Return the (X, Y) coordinate for the center point of the cell that contains the specified text.  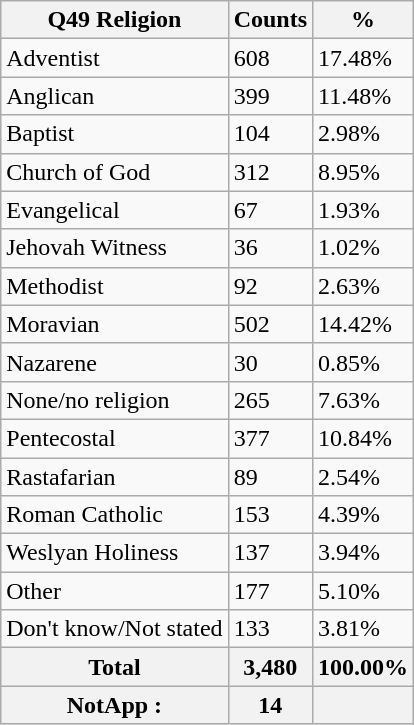
1.02% (364, 248)
2.54% (364, 477)
104 (270, 134)
Don't know/Not stated (114, 629)
Pentecostal (114, 438)
% (364, 20)
89 (270, 477)
265 (270, 400)
Baptist (114, 134)
5.10% (364, 591)
Roman Catholic (114, 515)
Weslyan Holiness (114, 553)
Moravian (114, 324)
Adventist (114, 58)
92 (270, 286)
Anglican (114, 96)
377 (270, 438)
Jehovah Witness (114, 248)
7.63% (364, 400)
17.48% (364, 58)
502 (270, 324)
3.81% (364, 629)
Other (114, 591)
Methodist (114, 286)
14.42% (364, 324)
0.85% (364, 362)
8.95% (364, 172)
None/no religion (114, 400)
Nazarene (114, 362)
36 (270, 248)
14 (270, 705)
Q49 Religion (114, 20)
608 (270, 58)
3.94% (364, 553)
30 (270, 362)
153 (270, 515)
399 (270, 96)
2.63% (364, 286)
3,480 (270, 667)
Total (114, 667)
11.48% (364, 96)
1.93% (364, 210)
4.39% (364, 515)
137 (270, 553)
Counts (270, 20)
312 (270, 172)
Rastafarian (114, 477)
10.84% (364, 438)
100.00% (364, 667)
2.98% (364, 134)
NotApp : (114, 705)
133 (270, 629)
Church of God (114, 172)
Evangelical (114, 210)
67 (270, 210)
177 (270, 591)
